Return (x, y) of the center of cell containing provided text 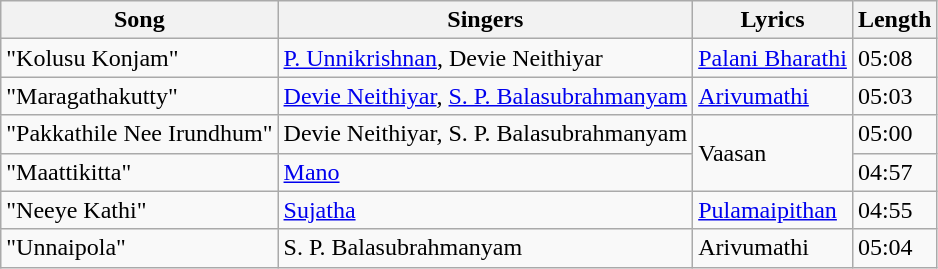
"Neeye Kathi" (140, 210)
Length (894, 20)
P. Unnikrishnan, Devie Neithiyar (486, 58)
05:03 (894, 96)
Mano (486, 172)
04:55 (894, 210)
"Pakkathile Nee Irundhum" (140, 134)
"Maragathakutty" (140, 96)
S. P. Balasubrahmanyam (486, 248)
Singers (486, 20)
05:08 (894, 58)
04:57 (894, 172)
"Unnaipola" (140, 248)
Pulamaipithan (773, 210)
Vaasan (773, 153)
Lyrics (773, 20)
Sujatha (486, 210)
05:00 (894, 134)
05:04 (894, 248)
Palani Bharathi (773, 58)
"Maattikitta" (140, 172)
Song (140, 20)
"Kolusu Konjam" (140, 58)
